Extract the [x, y] coordinate from the center of the cell holding the provided text.  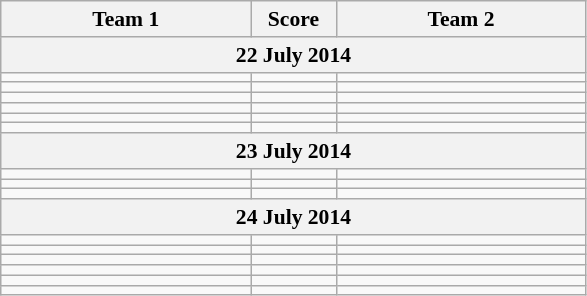
Team 2 [461, 19]
22 July 2014 [294, 55]
Team 1 [126, 19]
23 July 2014 [294, 151]
24 July 2014 [294, 217]
Score [294, 19]
